Return (x, y) of the center of cell containing provided text 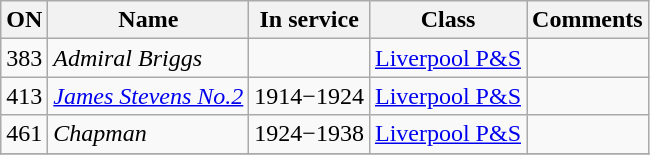
In service (310, 20)
383 (24, 58)
Admiral Briggs (148, 58)
1914−1924 (310, 96)
Chapman (148, 134)
461 (24, 134)
413 (24, 96)
James Stevens No.2 (148, 96)
Comments (588, 20)
ON (24, 20)
Name (148, 20)
Class (448, 20)
1924−1938 (310, 134)
